Return the (x, y) coordinate for the center point of the cell that contains the specified text.  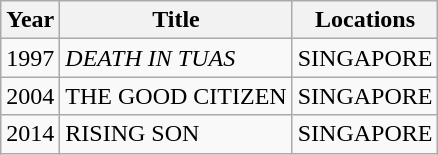
RISING SON (176, 134)
Title (176, 20)
DEATH IN TUAS (176, 58)
2014 (30, 134)
Locations (365, 20)
1997 (30, 58)
Year (30, 20)
2004 (30, 96)
THE GOOD CITIZEN (176, 96)
